Locate the cell with the specified text and output its [x, y] center coordinate. 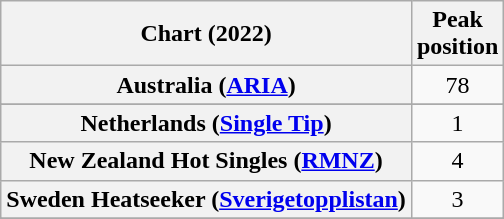
Sweden Heatseeker (Sverigetopplistan) [206, 199]
Netherlands (Single Tip) [206, 123]
New Zealand Hot Singles (RMNZ) [206, 161]
Australia (ARIA) [206, 85]
78 [457, 85]
Peakposition [457, 34]
3 [457, 199]
4 [457, 161]
Chart (2022) [206, 34]
1 [457, 123]
